Capture the cell that displays the provided text and extract its (X, Y) central coordinate. 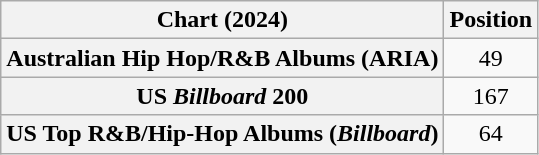
Australian Hip Hop/R&B Albums (ARIA) (222, 58)
49 (491, 58)
US Billboard 200 (222, 96)
167 (491, 96)
Position (491, 20)
64 (491, 134)
Chart (2024) (222, 20)
US Top R&B/Hip-Hop Albums (Billboard) (222, 134)
